Return the (x, y) coordinate for the center point of the cell that contains the specified text.  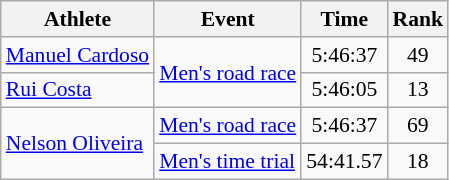
Men's time trial (228, 162)
5:46:05 (344, 90)
Rank (418, 19)
13 (418, 90)
Event (228, 19)
Rui Costa (78, 90)
54:41.57 (344, 162)
Manuel Cardoso (78, 55)
49 (418, 55)
Athlete (78, 19)
Nelson Oliveira (78, 144)
69 (418, 126)
18 (418, 162)
Time (344, 19)
